Capture the cell that displays the provided text and extract its [x, y] central coordinate. 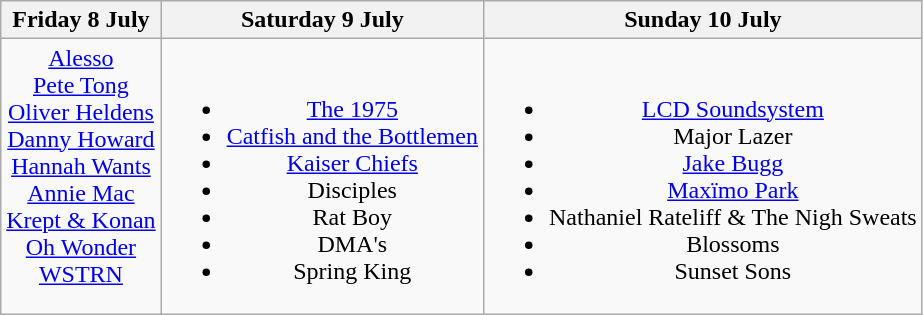
Friday 8 July [81, 20]
AlessoPete TongOliver Heldens Danny HowardHannah WantsAnnie MacKrept & Konan Oh WonderWSTRN [81, 176]
Saturday 9 July [322, 20]
LCD SoundsystemMajor LazerJake BuggMaxïmo ParkNathaniel Rateliff & The Nigh SweatsBlossomsSunset Sons [702, 176]
The 1975Catfish and the BottlemenKaiser ChiefsDisciplesRat BoyDMA'sSpring King [322, 176]
Sunday 10 July [702, 20]
